Locate the cell with the specified text and output its (X, Y) center coordinate. 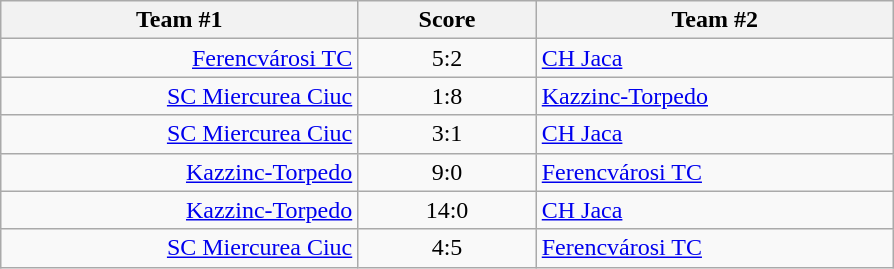
3:1 (447, 134)
Team #2 (714, 20)
4:5 (447, 248)
Score (447, 20)
14:0 (447, 210)
9:0 (447, 172)
1:8 (447, 96)
5:2 (447, 58)
Team #1 (180, 20)
